Capture the cell that displays the provided text and extract its [X, Y] central coordinate. 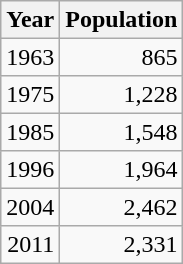
Year [30, 20]
2011 [30, 244]
1996 [30, 170]
2,462 [122, 206]
2004 [30, 206]
865 [122, 56]
2,331 [122, 244]
1,964 [122, 170]
1985 [30, 132]
Population [122, 20]
1,548 [122, 132]
1963 [30, 56]
1975 [30, 94]
1,228 [122, 94]
